Locate the cell with the specified text and output its (X, Y) center coordinate. 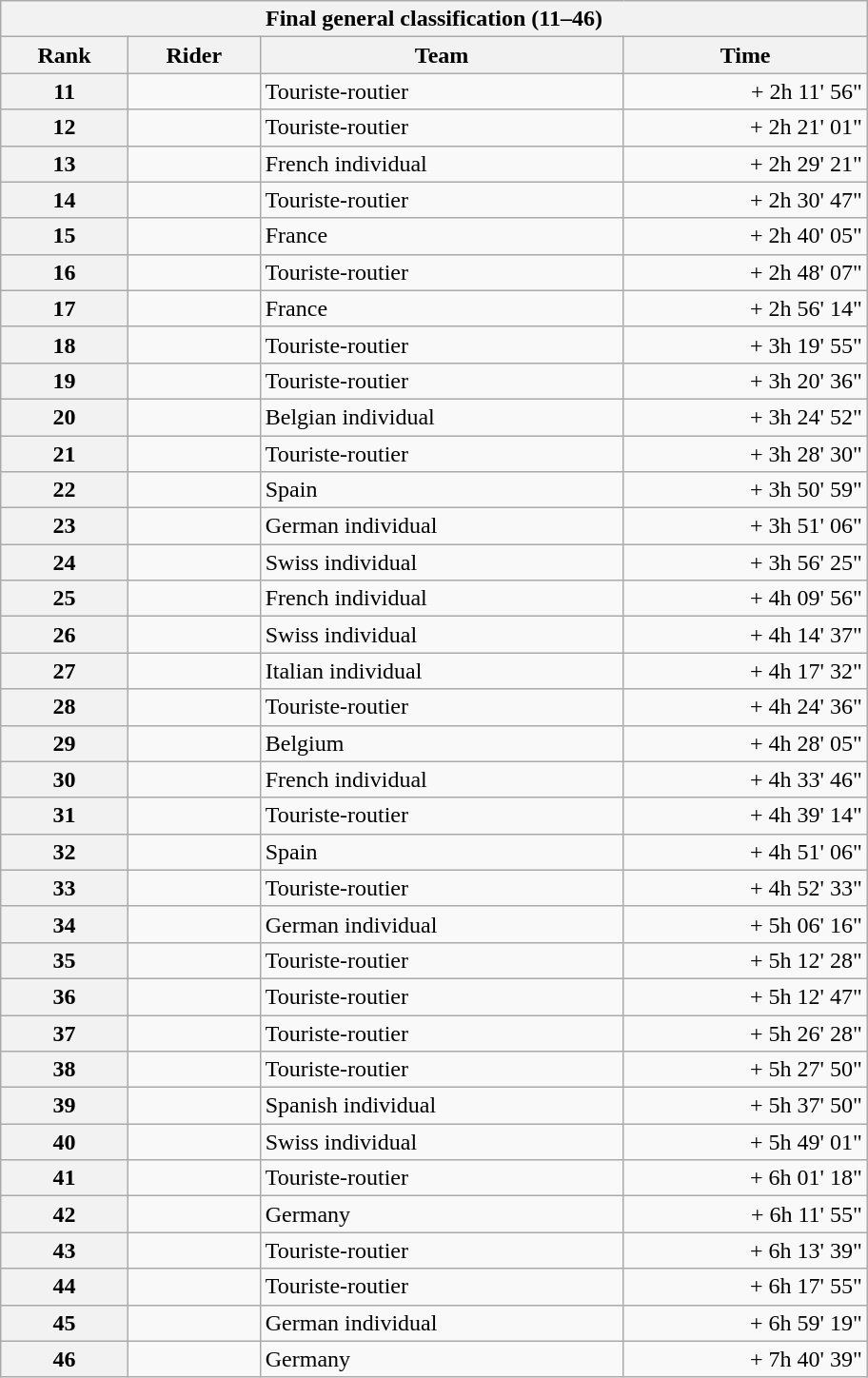
24 (65, 562)
19 (65, 381)
36 (65, 996)
27 (65, 671)
45 (65, 1323)
+ 4h 52' 33" (745, 888)
+ 2h 40' 05" (745, 236)
44 (65, 1287)
+ 6h 13' 39" (745, 1250)
17 (65, 308)
+ 2h 30' 47" (745, 200)
26 (65, 635)
+ 4h 24' 36" (745, 707)
Italian individual (442, 671)
Belgium (442, 743)
+ 3h 19' 55" (745, 344)
+ 6h 59' 19" (745, 1323)
+ 3h 56' 25" (745, 562)
11 (65, 91)
+ 5h 06' 16" (745, 924)
+ 2h 21' 01" (745, 128)
35 (65, 960)
46 (65, 1359)
Rank (65, 55)
32 (65, 852)
22 (65, 490)
Spanish individual (442, 1106)
41 (65, 1178)
30 (65, 779)
+ 3h 51' 06" (745, 526)
43 (65, 1250)
31 (65, 816)
38 (65, 1070)
23 (65, 526)
+ 6h 17' 55" (745, 1287)
Final general classification (11–46) (434, 19)
+ 5h 26' 28" (745, 1033)
18 (65, 344)
+ 4h 09' 56" (745, 599)
+ 3h 20' 36" (745, 381)
+ 4h 28' 05" (745, 743)
+ 2h 48' 07" (745, 272)
+ 4h 39' 14" (745, 816)
+ 4h 14' 37" (745, 635)
39 (65, 1106)
13 (65, 164)
12 (65, 128)
Rider (194, 55)
+ 6h 01' 18" (745, 1178)
33 (65, 888)
+ 5h 37' 50" (745, 1106)
+ 5h 12' 28" (745, 960)
+ 2h 11' 56" (745, 91)
+ 2h 29' 21" (745, 164)
Team (442, 55)
+ 4h 33' 46" (745, 779)
+ 5h 12' 47" (745, 996)
+ 3h 28' 30" (745, 454)
21 (65, 454)
+ 5h 49' 01" (745, 1142)
+ 2h 56' 14" (745, 308)
20 (65, 417)
Time (745, 55)
+ 6h 11' 55" (745, 1214)
16 (65, 272)
28 (65, 707)
+ 5h 27' 50" (745, 1070)
15 (65, 236)
+ 7h 40' 39" (745, 1359)
25 (65, 599)
+ 4h 17' 32" (745, 671)
37 (65, 1033)
Belgian individual (442, 417)
+ 3h 24' 52" (745, 417)
+ 4h 51' 06" (745, 852)
40 (65, 1142)
29 (65, 743)
+ 3h 50' 59" (745, 490)
14 (65, 200)
42 (65, 1214)
34 (65, 924)
